Pinpoint the cell where the given text exists, returning its (x, y) midpoint coordinate. 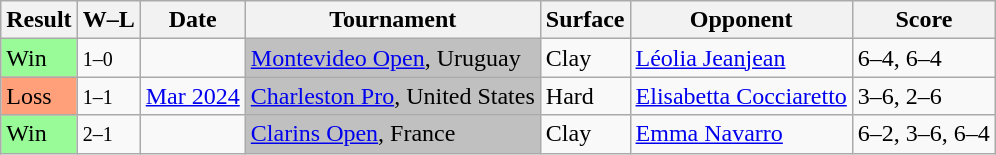
Montevideo Open, Uruguay (392, 58)
1–0 (108, 58)
6–2, 3–6, 6–4 (924, 134)
3–6, 2–6 (924, 96)
Léolia Jeanjean (741, 58)
W–L (108, 20)
Elisabetta Cocciaretto (741, 96)
Result (39, 20)
Clarins Open, France (392, 134)
Emma Navarro (741, 134)
Charleston Pro, United States (392, 96)
6–4, 6–4 (924, 58)
Tournament (392, 20)
Opponent (741, 20)
Loss (39, 96)
Score (924, 20)
2–1 (108, 134)
Date (192, 20)
1–1 (108, 96)
Mar 2024 (192, 96)
Surface (585, 20)
Hard (585, 96)
